From the cell containing the given text, extract its center point as (X, Y) coordinate. 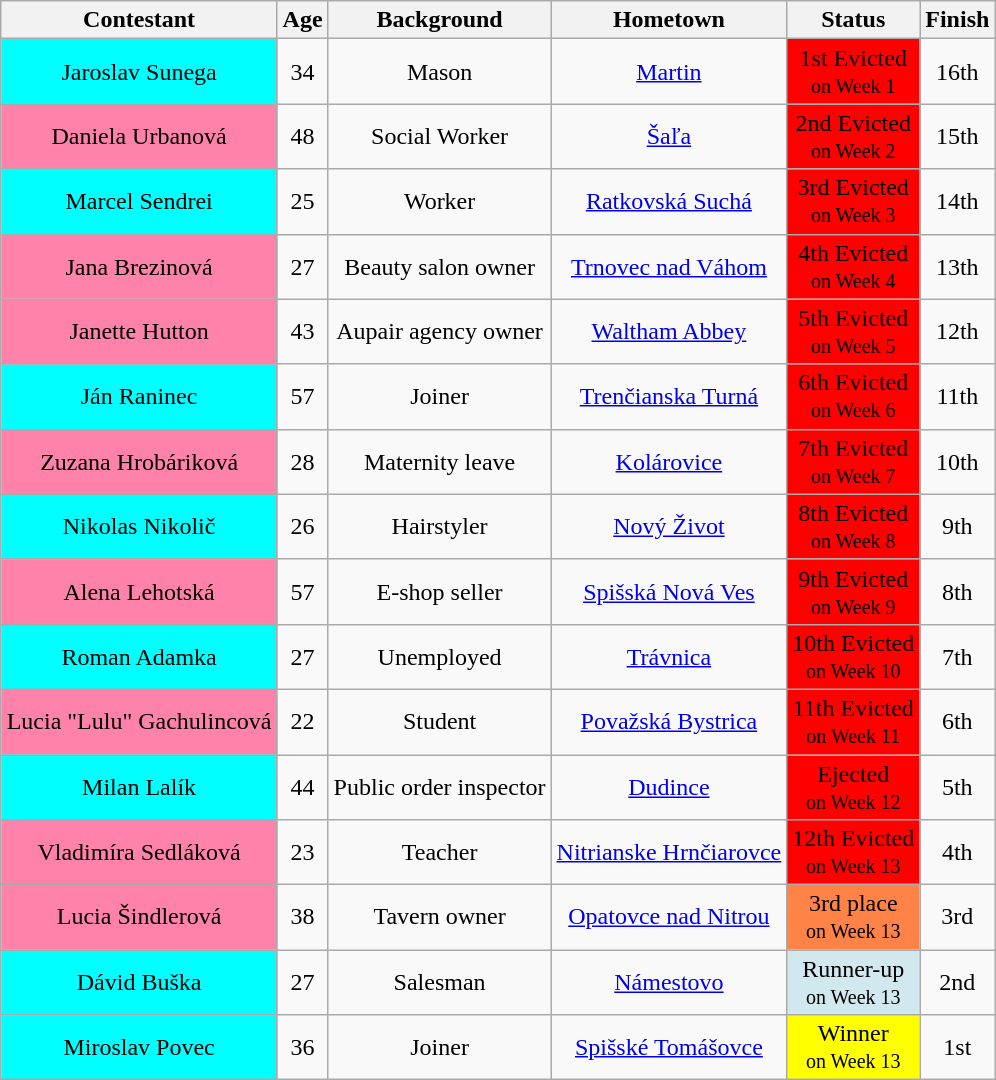
Finish (958, 20)
Salesman (440, 982)
Kolárovice (669, 462)
36 (302, 1048)
Mason (440, 72)
Roman Adamka (139, 656)
Waltham Abbey (669, 332)
5th (958, 786)
8th (958, 592)
11th (958, 396)
Trnovec nad Váhom (669, 266)
6th Evictedon Week 6 (854, 396)
Contestant (139, 20)
Námestovo (669, 982)
Student (440, 722)
14th (958, 202)
Nikolas Nikolič (139, 526)
E-shop seller (440, 592)
Ratkovská Suchá (669, 202)
5th Evictedon Week 5 (854, 332)
7th Evictedon Week 7 (854, 462)
22 (302, 722)
Beauty salon owner (440, 266)
Považská Bystrica (669, 722)
3rd Evictedon Week 3 (854, 202)
Worker (440, 202)
Alena Lehotská (139, 592)
Status (854, 20)
15th (958, 136)
7th (958, 656)
Aupair agency owner (440, 332)
Dávid Buška (139, 982)
Lucia Šindlerová (139, 918)
8th Evictedon Week 8 (854, 526)
23 (302, 852)
11th Evictedon Week 11 (854, 722)
3rd (958, 918)
Tavern owner (440, 918)
Šaľa (669, 136)
Background (440, 20)
48 (302, 136)
13th (958, 266)
Marcel Sendrei (139, 202)
34 (302, 72)
Age (302, 20)
9th Evictedon Week 9 (854, 592)
Nový Život (669, 526)
16th (958, 72)
Public order inspector (440, 786)
44 (302, 786)
Jaroslav Sunega (139, 72)
28 (302, 462)
10th Evictedon Week 10 (854, 656)
26 (302, 526)
Spišská Nová Ves (669, 592)
9th (958, 526)
Spišské Tomášovce (669, 1048)
2nd Evictedon Week 2 (854, 136)
10th (958, 462)
Runner-upon Week 13 (854, 982)
2nd (958, 982)
Vladimíra Sedláková (139, 852)
12th (958, 332)
Winneron Week 13 (854, 1048)
Zuzana Hrobáriková (139, 462)
Jana Brezinová (139, 266)
38 (302, 918)
Opatovce nad Nitrou (669, 918)
25 (302, 202)
Lucia "Lulu" Gachulincová (139, 722)
Nitrianske Hrnčiarovce (669, 852)
Miroslav Povec (139, 1048)
Janette Hutton (139, 332)
Ejectedon Week 12 (854, 786)
4th (958, 852)
Hometown (669, 20)
Hairstyler (440, 526)
43 (302, 332)
Milan Lalík (139, 786)
Trenčianska Turná (669, 396)
3rd placeon Week 13 (854, 918)
Social Worker (440, 136)
1st (958, 1048)
Teacher (440, 852)
Unemployed (440, 656)
1st Evictedon Week 1 (854, 72)
12th Evictedon Week 13 (854, 852)
6th (958, 722)
Daniela Urbanová (139, 136)
4th Evictedon Week 4 (854, 266)
Martin (669, 72)
Dudince (669, 786)
Maternity leave (440, 462)
Ján Raninec (139, 396)
Trávnica (669, 656)
